Search for the cell housing the specified text and yield its (x, y) center coordinate. 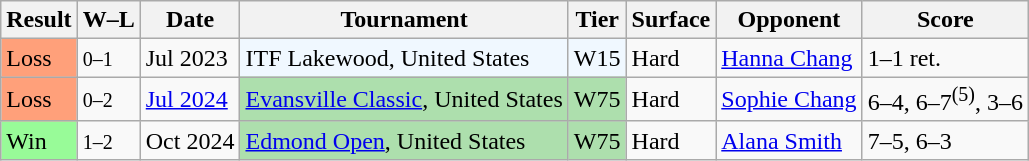
Evansville Classic, United States (404, 100)
0–2 (108, 100)
Edmond Open, United States (404, 140)
Hanna Chang (789, 58)
1–1 ret. (945, 58)
Jul 2024 (190, 100)
1–2 (108, 140)
7–5, 6–3 (945, 140)
Result (39, 20)
W15 (597, 58)
Date (190, 20)
Tournament (404, 20)
Score (945, 20)
Surface (671, 20)
Sophie Chang (789, 100)
Alana Smith (789, 140)
ITF Lakewood, United States (404, 58)
Jul 2023 (190, 58)
0–1 (108, 58)
6–4, 6–7(5), 3–6 (945, 100)
Oct 2024 (190, 140)
Win (39, 140)
Opponent (789, 20)
Tier (597, 20)
W–L (108, 20)
